Search for the cell housing the specified text and yield its (X, Y) center coordinate. 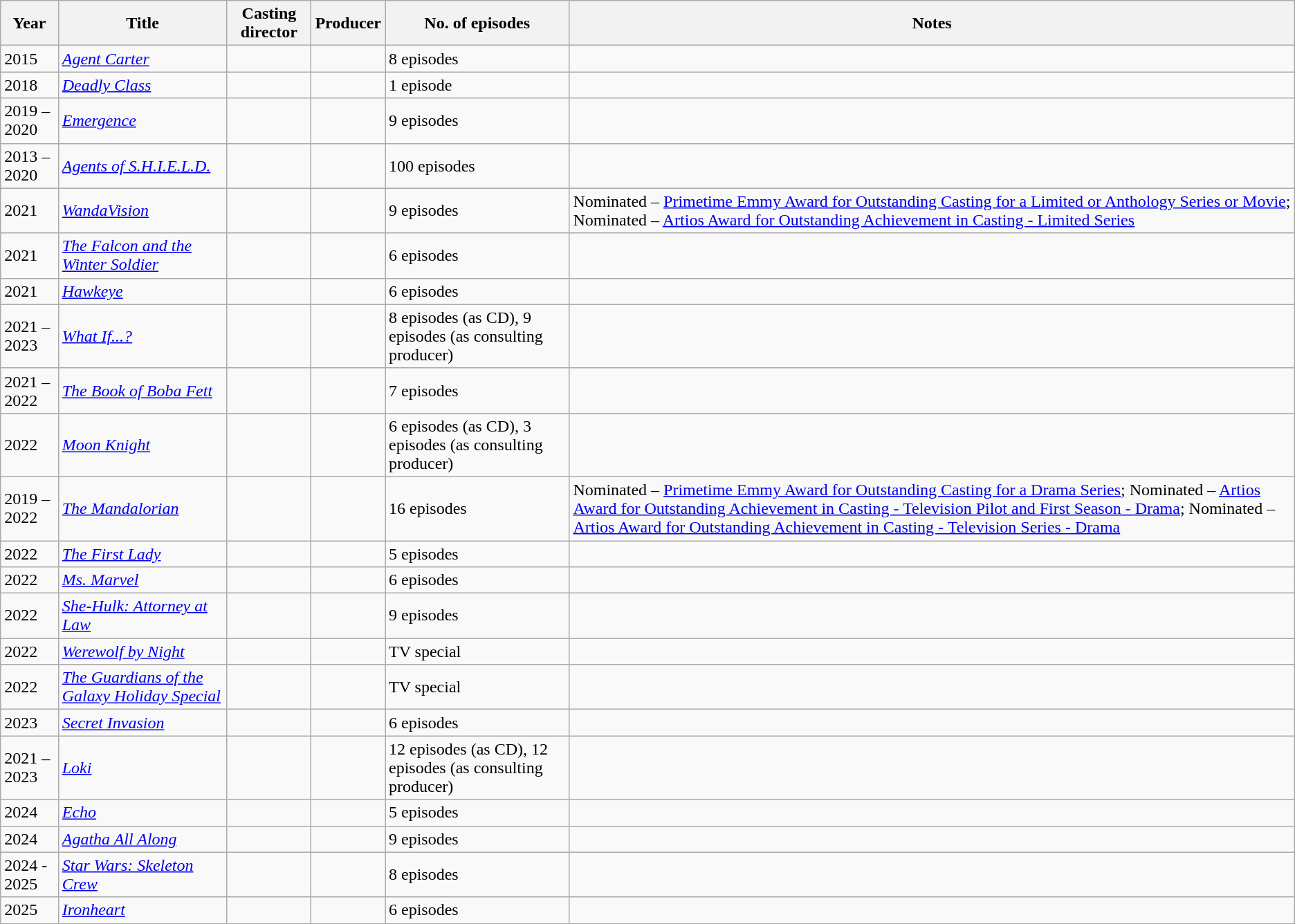
The Guardians of the Galaxy Holiday Special (143, 687)
No. of episodes (477, 24)
6 episodes (as CD), 3 episodes (as consulting producer) (477, 445)
The Falcon and the Winter Soldier (143, 256)
7 episodes (477, 390)
100 episodes (477, 166)
The Mandalorian (143, 508)
2021 – 2022 (29, 390)
2023 (29, 723)
2024 - 2025 (29, 874)
WandaVision (143, 210)
12 episodes (as CD), 12 episodes (as consulting producer) (477, 768)
Agents of S.H.I.E.L.D. (143, 166)
2013 – 2020 (29, 166)
Emergence (143, 120)
2019 – 2020 (29, 120)
Hawkeye (143, 291)
What If...? (143, 336)
2025 (29, 910)
Moon Knight (143, 445)
16 episodes (477, 508)
1 episode (477, 85)
Werewolf by Night (143, 652)
She-Hulk: Attorney at Law (143, 616)
Ms. Marvel (143, 580)
Secret Invasion (143, 723)
Year (29, 24)
Agatha All Along (143, 839)
Echo (143, 813)
Title (143, 24)
Producer (349, 24)
2015 (29, 59)
The First Lady (143, 554)
8 episodes (as CD), 9 episodes (as consulting producer) (477, 336)
Deadly Class (143, 85)
The Book of Boba Fett (143, 390)
Casting director (269, 24)
Ironheart (143, 910)
Agent Carter (143, 59)
Star Wars: Skeleton Crew (143, 874)
Notes (932, 24)
2018 (29, 85)
2019 – 2022 (29, 508)
Loki (143, 768)
